Scan for the cell matching the given text and deliver its [X, Y] coordinate at center. 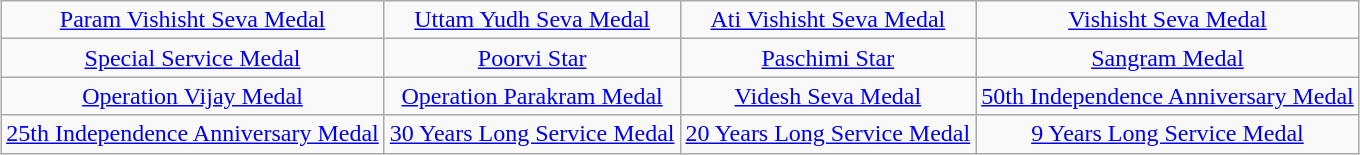
9 Years Long Service Medal [1168, 134]
Uttam Yudh Seva Medal [532, 20]
Special Service Medal [193, 58]
Operation Vijay Medal [193, 96]
Paschimi Star [828, 58]
Vishisht Seva Medal [1168, 20]
Poorvi Star [532, 58]
Operation Parakram Medal [532, 96]
25th Independence Anniversary Medal [193, 134]
Videsh Seva Medal [828, 96]
50th Independence Anniversary Medal [1168, 96]
Ati Vishisht Seva Medal [828, 20]
Sangram Medal [1168, 58]
30 Years Long Service Medal [532, 134]
20 Years Long Service Medal [828, 134]
Param Vishisht Seva Medal [193, 20]
